Find where the given text appears and provide that cell's center as (x, y) coordinate. 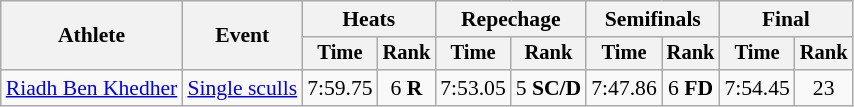
5 SC/D (549, 88)
7:53.05 (472, 88)
7:47.86 (624, 88)
Riadh Ben Khedher (92, 88)
Heats (368, 19)
7:54.45 (756, 88)
Event (242, 36)
7:59.75 (340, 88)
Final (786, 19)
Single sculls (242, 88)
Repechage (510, 19)
Semifinals (652, 19)
23 (824, 88)
Athlete (92, 36)
6 R (407, 88)
6 FD (691, 88)
